Locate the cell with the specified text and output its [x, y] center coordinate. 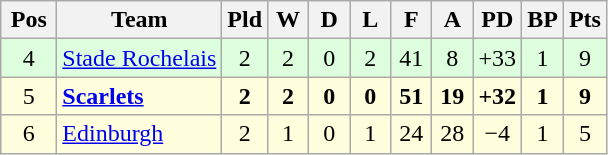
A [452, 20]
6 [29, 134]
+33 [498, 58]
51 [412, 96]
28 [452, 134]
−4 [498, 134]
19 [452, 96]
Scarlets [140, 96]
W [288, 20]
F [412, 20]
24 [412, 134]
Pos [29, 20]
Pld [245, 20]
BP [543, 20]
Pts [584, 20]
Edinburgh [140, 134]
PD [498, 20]
+32 [498, 96]
4 [29, 58]
Team [140, 20]
8 [452, 58]
D [330, 20]
L [370, 20]
41 [412, 58]
Stade Rochelais [140, 58]
